Search for the cell housing the specified text and yield its [X, Y] center coordinate. 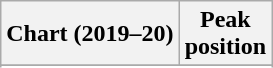
Chart (2019–20) [90, 34]
Peakposition [225, 34]
